Extract the [X, Y] coordinate from the center of the cell holding the provided text.  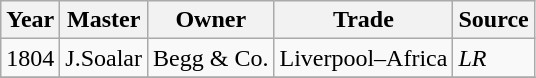
Liverpool–Africa [364, 58]
J.Soalar [104, 58]
Begg & Co. [211, 58]
Source [494, 20]
Trade [364, 20]
Master [104, 20]
LR [494, 58]
1804 [30, 58]
Year [30, 20]
Owner [211, 20]
